Capture the cell that displays the provided text and extract its (X, Y) central coordinate. 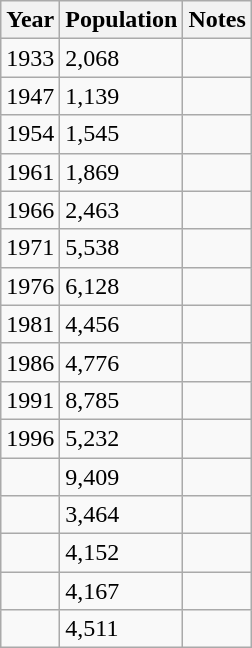
4,511 (122, 629)
1,869 (122, 172)
1947 (30, 96)
5,232 (122, 438)
Year (30, 20)
1991 (30, 400)
1976 (30, 286)
Notes (217, 20)
1,139 (122, 96)
4,152 (122, 553)
1971 (30, 248)
5,538 (122, 248)
1981 (30, 324)
1996 (30, 438)
6,128 (122, 286)
1,545 (122, 134)
4,776 (122, 362)
4,167 (122, 591)
3,464 (122, 515)
1961 (30, 172)
1986 (30, 362)
8,785 (122, 400)
9,409 (122, 477)
4,456 (122, 324)
2,463 (122, 210)
2,068 (122, 58)
1933 (30, 58)
Population (122, 20)
1954 (30, 134)
1966 (30, 210)
